Return (x, y) of the center of cell containing provided text 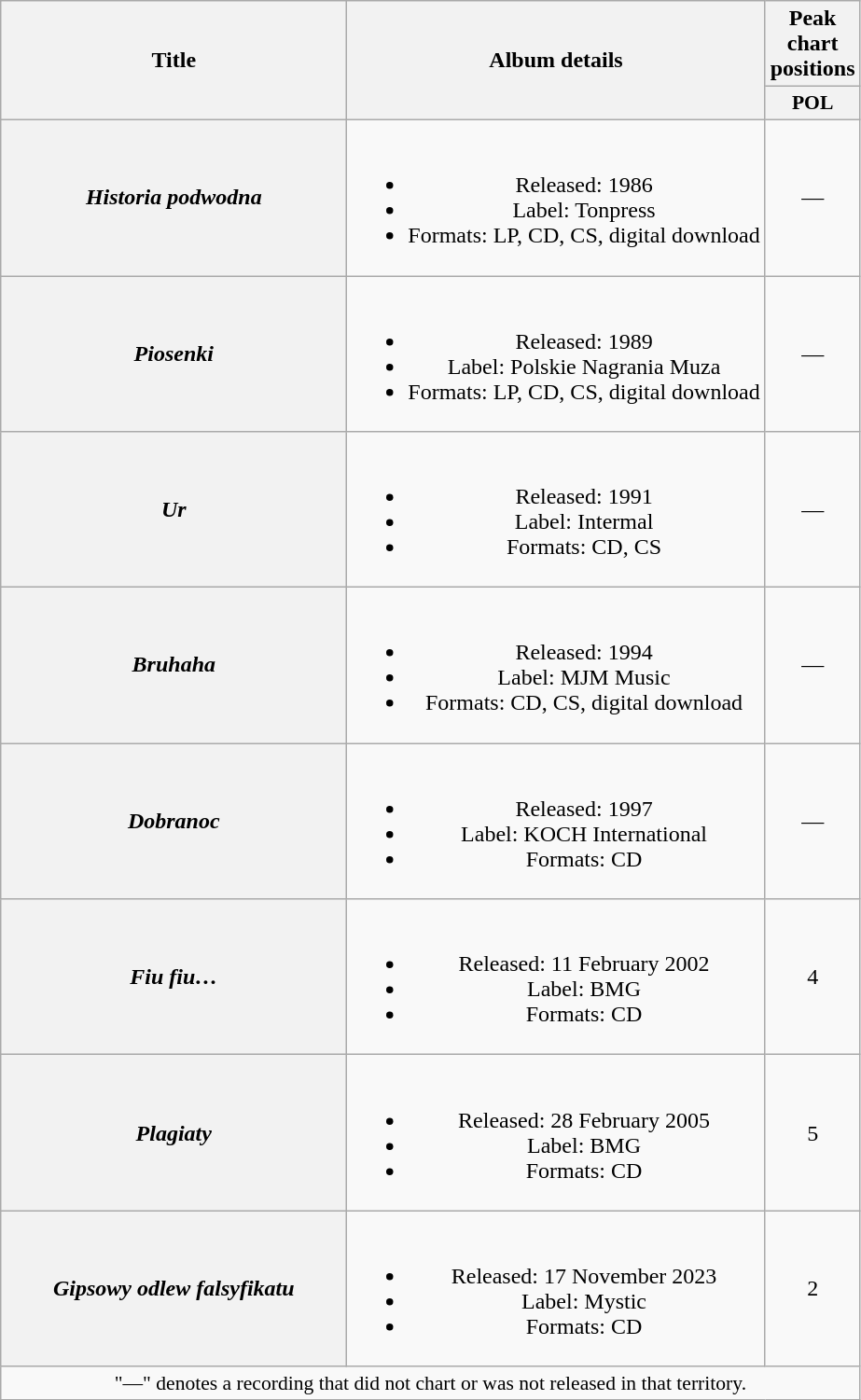
Album details (556, 61)
Released: 17 November 2023Label: MysticFormats: CD (556, 1289)
Released: 28 February 2005Label: BMGFormats: CD (556, 1132)
4 (812, 977)
Historia podwodna (174, 198)
"—" denotes a recording that did not chart or was not released in that territory. (431, 1383)
Ur (174, 509)
Released: 1997Label: KOCH InternationalFormats: CD (556, 821)
Fiu fiu… (174, 977)
Plagiaty (174, 1132)
Title (174, 61)
Released: 1989Label: Polskie Nagrania MuzaFormats: LP, CD, CS, digital download (556, 354)
Released: 11 February 2002Label: BMGFormats: CD (556, 977)
Released: 1991Label: IntermalFormats: CD, CS (556, 509)
Dobranoc (174, 821)
5 (812, 1132)
POL (812, 104)
Gipsowy odlew falsyfikatu (174, 1289)
Piosenki (174, 354)
Released: 1994Label: MJM MusicFormats: CD, CS, digital download (556, 666)
Bruhaha (174, 666)
Peak chart positions (812, 44)
Released: 1986Label: TonpressFormats: LP, CD, CS, digital download (556, 198)
2 (812, 1289)
